Determine the (X, Y) coordinate at the center of the cell enclosing the given text.  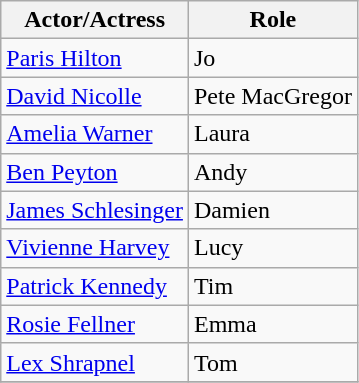
David Nicolle (95, 96)
Tim (272, 286)
Amelia Warner (95, 134)
Pete MacGregor (272, 96)
Rosie Fellner (95, 324)
Paris Hilton (95, 58)
Role (272, 20)
Tom (272, 362)
Actor/Actress (95, 20)
Laura (272, 134)
Jo (272, 58)
Andy (272, 172)
Emma (272, 324)
Vivienne Harvey (95, 248)
Patrick Kennedy (95, 286)
Damien (272, 210)
Lucy (272, 248)
James Schlesinger (95, 210)
Ben Peyton (95, 172)
Lex Shrapnel (95, 362)
